Search for the cell housing the specified text and yield its [x, y] center coordinate. 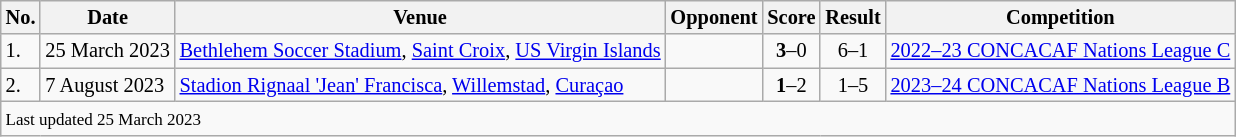
Result [852, 17]
1–2 [791, 85]
1–5 [852, 85]
3–0 [791, 51]
Competition [1061, 17]
6–1 [852, 51]
2. [21, 85]
Score [791, 17]
25 March 2023 [107, 51]
2023–24 CONCACAF Nations League B [1061, 85]
Date [107, 17]
Last updated 25 March 2023 [618, 118]
2022–23 CONCACAF Nations League C [1061, 51]
Venue [420, 17]
No. [21, 17]
Bethlehem Soccer Stadium, Saint Croix, US Virgin Islands [420, 51]
Stadion Rignaal 'Jean' Francisca, Willemstad, Curaçao [420, 85]
7 August 2023 [107, 85]
1. [21, 51]
Opponent [714, 17]
